From the cell containing the given text, extract its center point as (x, y) coordinate. 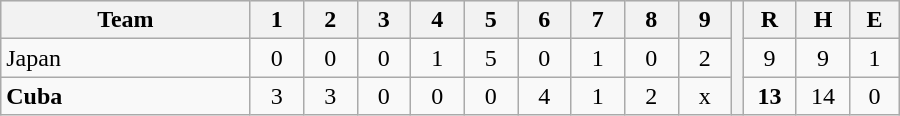
E (874, 20)
7 (598, 20)
x (705, 96)
R (770, 20)
Japan (126, 58)
Team (126, 20)
6 (545, 20)
14 (823, 96)
13 (770, 96)
8 (652, 20)
Cuba (126, 96)
H (823, 20)
